Determine the (x, y) coordinate at the center of the cell enclosing the given text.  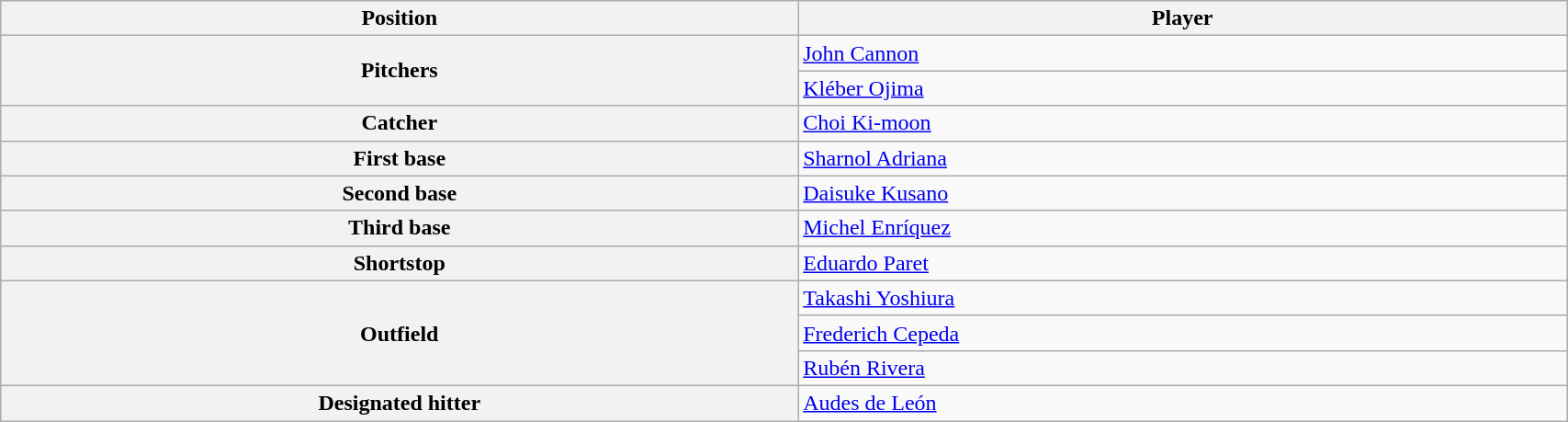
Eduardo Paret (1183, 263)
Audes de León (1183, 403)
Position (400, 18)
First base (400, 158)
Catcher (400, 123)
Outfield (400, 333)
Designated hitter (400, 403)
Rubén Rivera (1183, 368)
Player (1183, 18)
Kléber Ojima (1183, 88)
Michel Enríquez (1183, 228)
Choi Ki-moon (1183, 123)
Takashi Yoshiura (1183, 298)
Pitchers (400, 71)
Shortstop (400, 263)
Frederich Cepeda (1183, 333)
Third base (400, 228)
Second base (400, 193)
Daisuke Kusano (1183, 193)
John Cannon (1183, 53)
Sharnol Adriana (1183, 158)
